Provide the [X, Y] coordinate of the cell's center where the given text is located.  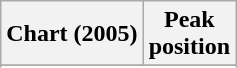
Peakposition [189, 34]
Chart (2005) [72, 34]
